Find where the given text appears and provide that cell's center as [X, Y] coordinate. 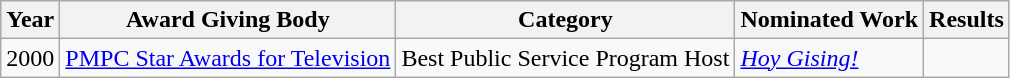
Nominated Work [830, 20]
Hoy Gising! [830, 58]
Best Public Service Program Host [566, 58]
Award Giving Body [228, 20]
PMPC Star Awards for Television [228, 58]
Year [30, 20]
Results [967, 20]
2000 [30, 58]
Category [566, 20]
